Extract the (X, Y) coordinate from the center of the cell holding the provided text.  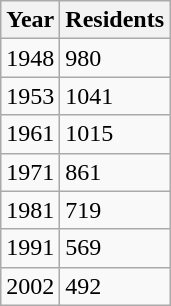
719 (115, 210)
1041 (115, 96)
1981 (30, 210)
1953 (30, 96)
1015 (115, 134)
980 (115, 58)
1991 (30, 248)
492 (115, 286)
861 (115, 172)
1948 (30, 58)
Year (30, 20)
2002 (30, 286)
569 (115, 248)
Residents (115, 20)
1971 (30, 172)
1961 (30, 134)
